Determine the (x, y) coordinate at the center of the cell enclosing the given text.  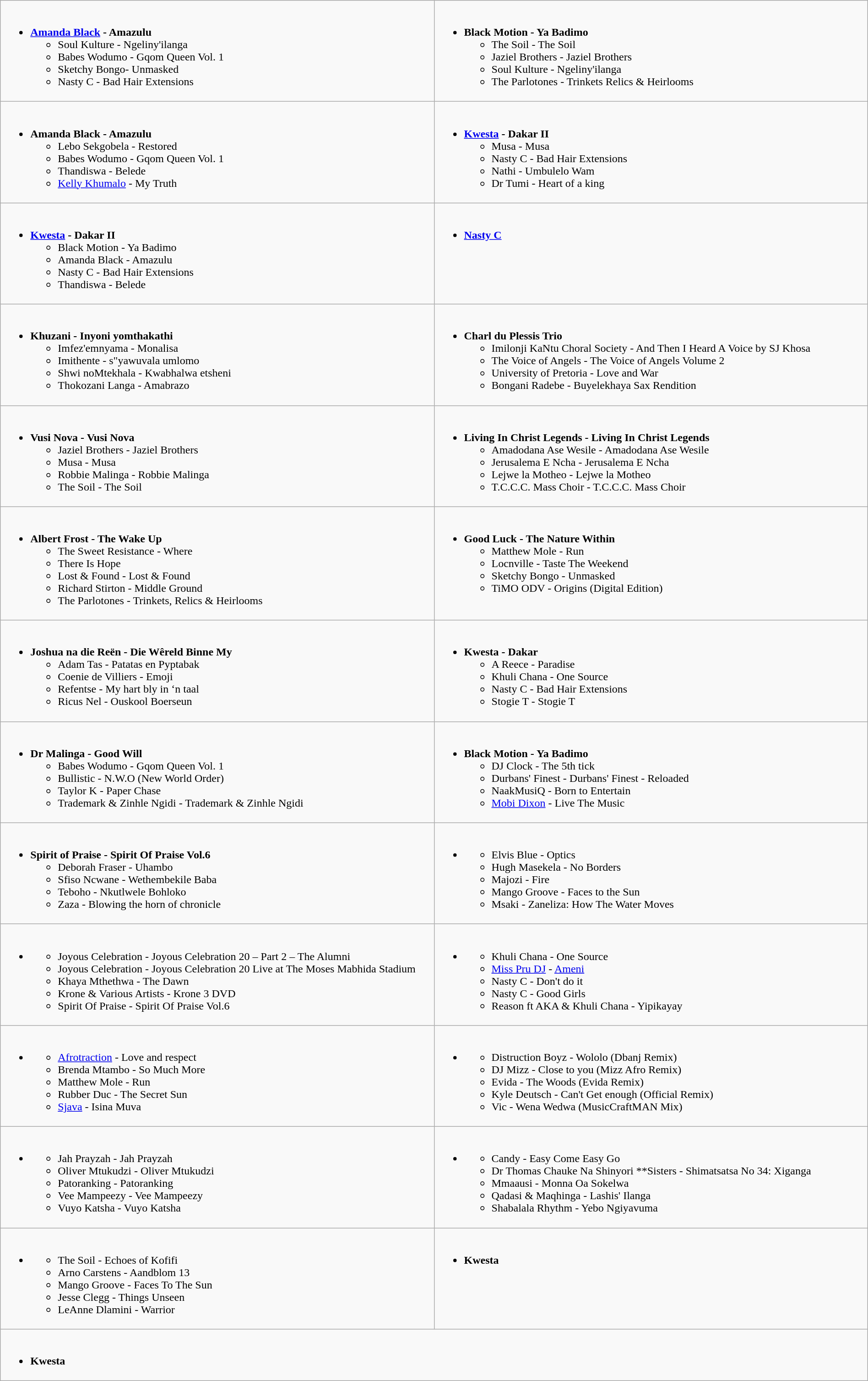
Kwesta - Dakar IIBlack Motion - Ya BadimoAmanda Black - AmazuluNasty C - Bad Hair ExtensionsThandiswa - Belede (217, 254)
Black Motion - Ya BadimoDJ Clock - The 5th tickDurbans' Finest - Durbans' Finest - ReloadedNaakMusiQ - Born to EntertainMobi Dixon - Live The Music (651, 772)
Black Motion - Ya BadimoThe Soil - The SoilJaziel Brothers - Jaziel BrothersSoul Kulture - Ngeliny'ilangaThe Parlotones - Trinkets Relics & Heirlooms (651, 51)
Elvis Blue - OpticsHugh Masekela - No BordersMajozi - FireMango Groove - Faces to the SunMsaki - Zaneliza: How The Water Moves (651, 873)
Kwesta - DakarA Reece - ParadiseKhuli Chana - One SourceNasty C - Bad Hair ExtensionsStogie T - Stogie T (651, 671)
Vusi Nova - Vusi NovaJaziel Brothers - Jaziel BrothersMusa - MusaRobbie Malinga - Robbie MalingaThe Soil - The Soil (217, 456)
Good Luck - The Nature WithinMatthew Mole - RunLocnville - Taste The WeekendSketchy Bongo - UnmaskedTiMO ODV - Origins (Digital Edition) (651, 563)
Khuli Chana - One SourceMiss Pru DJ - AmeniNasty C - Don't do itNasty C - Good GirlsReason ft AKA & Khuli Chana - Yipikayay (651, 975)
Kwesta - Dakar IIMusa - MusaNasty C - Bad Hair ExtensionsNathi - Umbulelo WamDr Tumi - Heart of a king (651, 152)
Afrotraction - Love and respectBrenda Mtambo - So Much MoreMatthew Mole - RunRubber Duc - The Secret SunSjava - Isina Muva (217, 1075)
Amanda Black - AmazuluLebo Sekgobela - RestoredBabes Wodumo - Gqom Queen Vol. 1Thandiswa - BeledeKelly Khumalo - My Truth (217, 152)
Amanda Black - AmazuluSoul Kulture - Ngeliny'ilangaBabes Wodumo - Gqom Queen Vol. 1Sketchy Bongo- UnmaskedNasty C - Bad Hair Extensions (217, 51)
The Soil - Echoes of KofifiArno Carstens - Aandblom 13Mango Groove - Faces To The SunJesse Clegg - Things UnseenLeAnne Dlamini - Warrior (217, 1278)
Nasty C (651, 254)
Jah Prayzah - Jah PrayzahOliver Mtukudzi - Oliver MtukudziPatoranking - PatorankingVee Mampeezy - Vee MampeezyVuyo Katsha - Vuyo Katsha (217, 1177)
Khuzani - Inyoni yomthakathiImfez'emnyama - MonalisaImithente - s"yawuvala umlomoShwi noMtekhala - Kwabhalwa etsheniThokozani Langa - Amabrazo (217, 355)
